Capture the cell that displays the provided text and extract its (x, y) central coordinate. 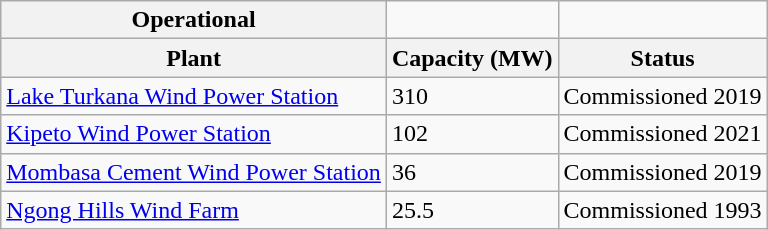
310 (472, 96)
Mombasa Cement Wind Power Station (194, 172)
Operational (194, 20)
36 (472, 172)
Commissioned 1993 (662, 210)
Capacity (MW) (472, 58)
Plant (194, 58)
Ngong Hills Wind Farm (194, 210)
102 (472, 134)
Lake Turkana Wind Power Station (194, 96)
Status (662, 58)
Commissioned 2021 (662, 134)
25.5 (472, 210)
Kipeto Wind Power Station (194, 134)
